Scan for the cell matching the given text and deliver its (x, y) coordinate at center. 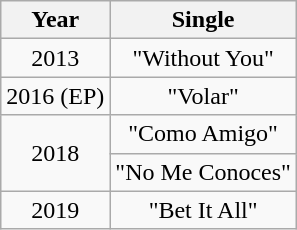
2016 (EP) (56, 96)
"No Me Conoces" (204, 172)
"Bet It All" (204, 210)
Single (204, 20)
2013 (56, 58)
2019 (56, 210)
"Como Amigo" (204, 134)
2018 (56, 153)
"Without You" (204, 58)
Year (56, 20)
"Volar" (204, 96)
